Find where the given text appears and provide that cell's center as [x, y] coordinate. 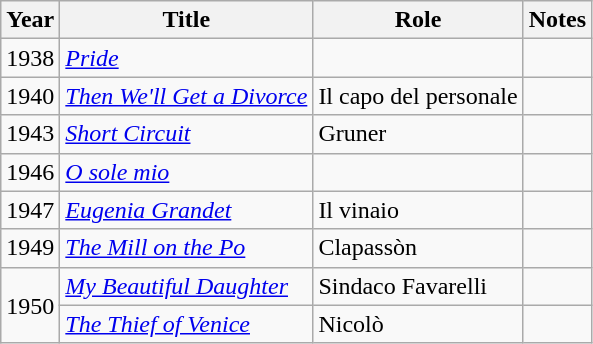
Nicolò [418, 324]
My Beautiful Daughter [186, 286]
Clapassòn [418, 248]
Year [30, 20]
Short Circuit [186, 134]
1949 [30, 248]
Il capo del personale [418, 96]
1943 [30, 134]
Title [186, 20]
Then We'll Get a Divorce [186, 96]
Il vinaio [418, 210]
Notes [557, 20]
The Mill on the Po [186, 248]
Eugenia Grandet [186, 210]
Pride [186, 58]
1940 [30, 96]
Sindaco Favarelli [418, 286]
1938 [30, 58]
1947 [30, 210]
O sole mio [186, 172]
Role [418, 20]
1946 [30, 172]
Gruner [418, 134]
1950 [30, 305]
The Thief of Venice [186, 324]
